Output the [X, Y] coordinate of the center of the cell containing the given text.  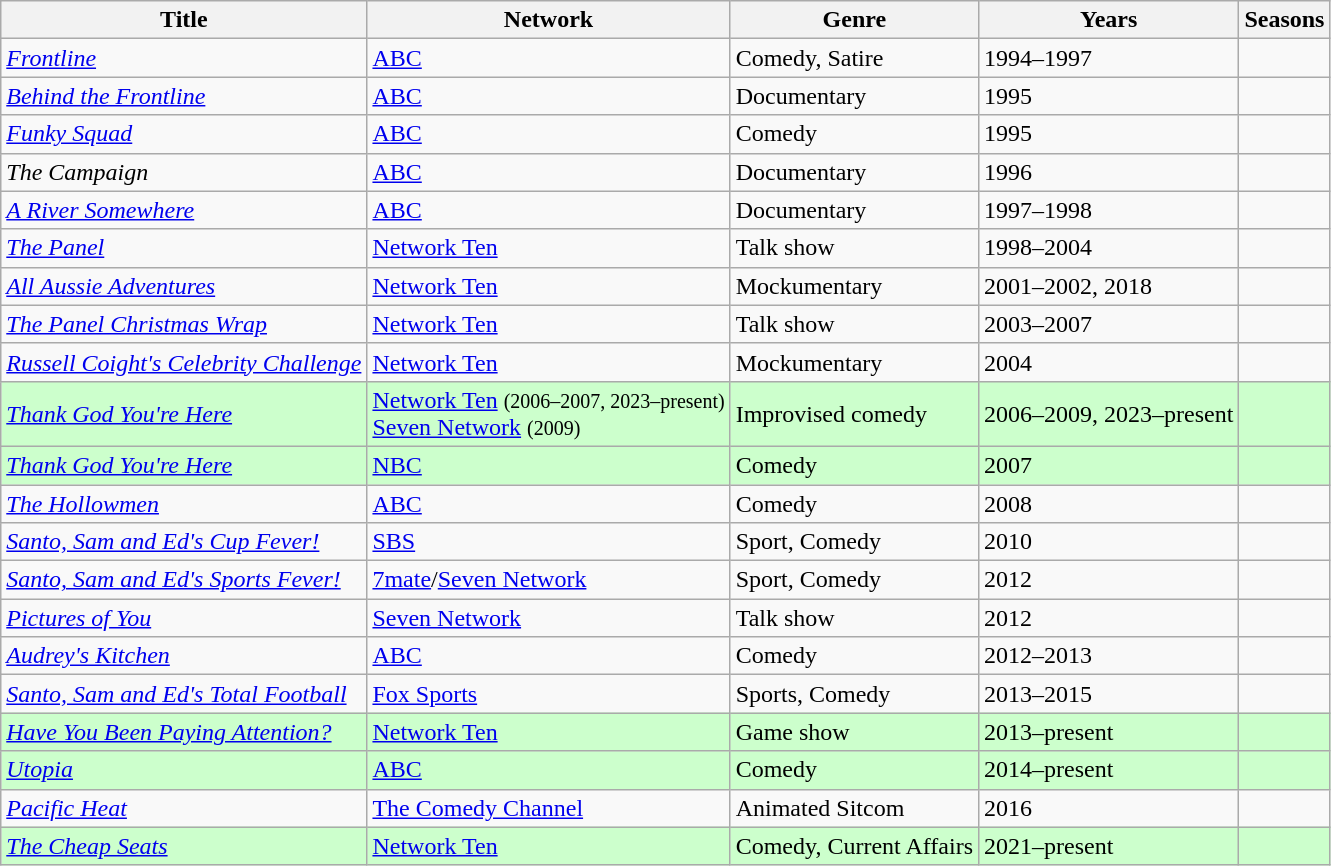
The Comedy Channel [548, 808]
The Hollowmen [184, 503]
Fox Sports [548, 694]
2010 [1109, 542]
The Cheap Seats [184, 846]
2016 [1109, 808]
Santo, Sam and Ed's Cup Fever! [184, 542]
2008 [1109, 503]
All Aussie Adventures [184, 286]
Sports, Comedy [854, 694]
A River Somewhere [184, 210]
Behind the Frontline [184, 96]
7mate/Seven Network [548, 580]
Comedy, Satire [854, 58]
Animated Sitcom [854, 808]
2012–2013 [1109, 656]
1994–1997 [1109, 58]
Seven Network [548, 618]
2004 [1109, 362]
Title [184, 20]
Santo, Sam and Ed's Sports Fever! [184, 580]
2013–2015 [1109, 694]
Russell Coight's Celebrity Challenge [184, 362]
1998–2004 [1109, 248]
Comedy, Current Affairs [854, 846]
SBS [548, 542]
2021–present [1109, 846]
Audrey's Kitchen [184, 656]
Years [1109, 20]
Pacific Heat [184, 808]
Funky Squad [184, 134]
The Panel Christmas Wrap [184, 324]
2006–2009, 2023–present [1109, 414]
Utopia [184, 770]
Genre [854, 20]
Seasons [1284, 20]
NBC [548, 465]
1997–1998 [1109, 210]
Santo, Sam and Ed's Total Football [184, 694]
Network [548, 20]
The Panel [184, 248]
2014–present [1109, 770]
Network Ten (2006–2007, 2023–present) Seven Network (2009) [548, 414]
2003–2007 [1109, 324]
Pictures of You [184, 618]
2007 [1109, 465]
Frontline [184, 58]
2001–2002, 2018 [1109, 286]
Have You Been Paying Attention? [184, 732]
Improvised comedy [854, 414]
1996 [1109, 172]
Game show [854, 732]
2013–present [1109, 732]
The Campaign [184, 172]
